Extract the [x, y] coordinate from the center of the cell holding the provided text.  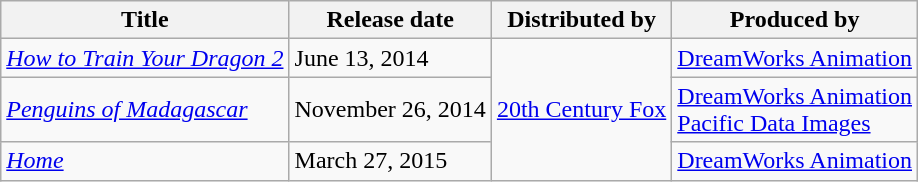
Penguins of Madagascar [145, 110]
Distributed by [581, 20]
Release date [390, 20]
November 26, 2014 [390, 110]
March 27, 2015 [390, 161]
Produced by [795, 20]
Home [145, 161]
20th Century Fox [581, 110]
How to Train Your Dragon 2 [145, 58]
June 13, 2014 [390, 58]
Title [145, 20]
DreamWorks AnimationPacific Data Images [795, 110]
